Capture the cell that displays the provided text and extract its [X, Y] central coordinate. 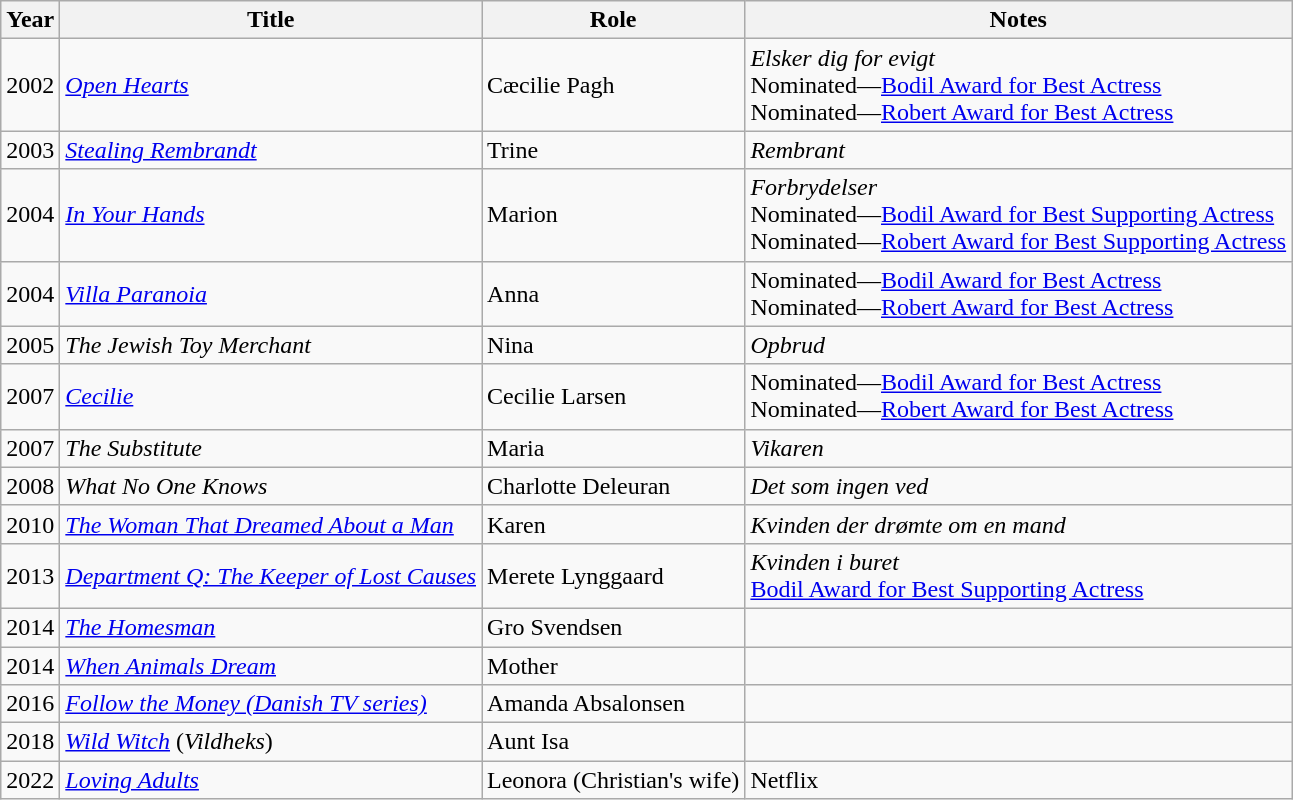
Det som ingen ved [1018, 486]
Nina [614, 345]
The Substitute [271, 448]
Gro Svendsen [614, 627]
2010 [30, 524]
Cæcilie Pagh [614, 85]
2003 [30, 150]
What No One Knows [271, 486]
2005 [30, 345]
Cecilie [271, 396]
Leonora (Christian's wife) [614, 780]
Stealing Rembrandt [271, 150]
Year [30, 20]
The Woman That Dreamed About a Man [271, 524]
Trine [614, 150]
Merete Lynggaard [614, 576]
Karen [614, 524]
2008 [30, 486]
Netflix [1018, 780]
Department Q: The Keeper of Lost Causes [271, 576]
Amanda Absalonsen [614, 704]
2018 [30, 742]
The Jewish Toy Merchant [271, 345]
Mother [614, 665]
Rembrant [1018, 150]
Anna [614, 294]
2016 [30, 704]
2013 [30, 576]
When Animals Dream [271, 665]
The Homesman [271, 627]
Opbrud [1018, 345]
Villa Paranoia [271, 294]
Title [271, 20]
Cecilie Larsen [614, 396]
Role [614, 20]
Aunt Isa [614, 742]
Kvinden i buret Bodil Award for Best Supporting Actress [1018, 576]
In Your Hands [271, 215]
Loving Adults [271, 780]
Elsker dig for evigt Nominated—Bodil Award for Best Actress Nominated—Robert Award for Best Actress [1018, 85]
Kvinden der drømte om en mand [1018, 524]
Notes [1018, 20]
Open Hearts [271, 85]
Marion [614, 215]
Vikaren [1018, 448]
Wild Witch (Vildheks) [271, 742]
Maria [614, 448]
Forbrydelser Nominated—Bodil Award for Best Supporting Actress Nominated—Robert Award for Best Supporting Actress [1018, 215]
Charlotte Deleuran [614, 486]
2002 [30, 85]
2022 [30, 780]
Follow the Money (Danish TV series) [271, 704]
